Determine the [x, y] coordinate at the center of the cell enclosing the given text.  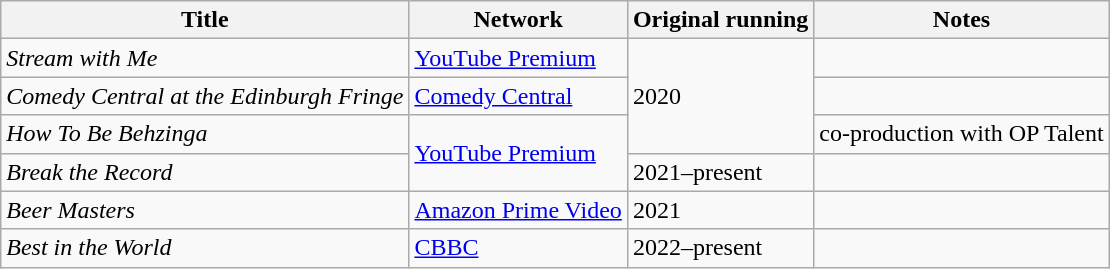
How To Be Behzinga [205, 134]
2022–present [720, 248]
2021–present [720, 172]
2021 [720, 210]
Comedy Central [518, 96]
co-production with OP Talent [962, 134]
CBBC [518, 248]
Stream with Me [205, 58]
Comedy Central at the Edinburgh Fringe [205, 96]
Break the Record [205, 172]
Title [205, 20]
Original running [720, 20]
Amazon Prime Video [518, 210]
Beer Masters [205, 210]
Best in the World [205, 248]
Notes [962, 20]
Network [518, 20]
2020 [720, 96]
